Pinpoint the cell where the given text exists, returning its [x, y] midpoint coordinate. 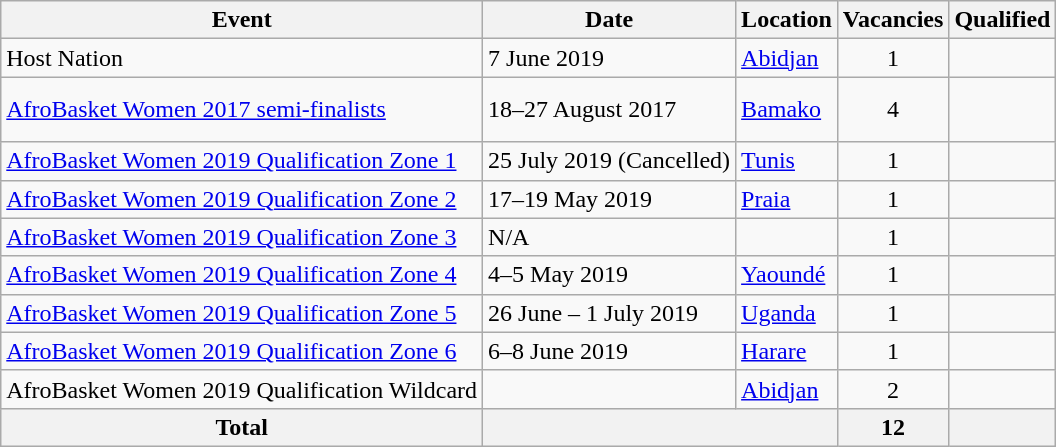
Tunis [787, 161]
Host Nation [242, 58]
Praia [787, 199]
Harare [787, 351]
Total [242, 427]
AfroBasket Women 2019 Qualification Zone 4 [242, 275]
17–19 May 2019 [610, 199]
Yaoundé [787, 275]
Date [610, 20]
Location [787, 20]
Qualified [1002, 20]
12 [893, 427]
AfroBasket Women 2019 Qualification Wildcard [242, 389]
Bamako [787, 110]
AfroBasket Women 2019 Qualification Zone 6 [242, 351]
25 July 2019 (Cancelled) [610, 161]
6–8 June 2019 [610, 351]
AfroBasket Women 2019 Qualification Zone 5 [242, 313]
N/A [610, 237]
7 June 2019 [610, 58]
Vacancies [893, 20]
18–27 August 2017 [610, 110]
2 [893, 389]
4 [893, 110]
Uganda [787, 313]
4–5 May 2019 [610, 275]
Event [242, 20]
AfroBasket Women 2019 Qualification Zone 1 [242, 161]
26 June – 1 July 2019 [610, 313]
AfroBasket Women 2017 semi-finalists [242, 110]
AfroBasket Women 2019 Qualification Zone 3 [242, 237]
AfroBasket Women 2019 Qualification Zone 2 [242, 199]
